Scan for the cell matching the given text and deliver its (x, y) coordinate at center. 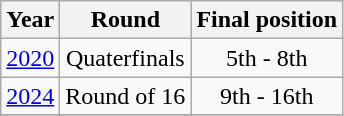
Final position (267, 20)
Round of 16 (126, 96)
5th - 8th (267, 58)
Round (126, 20)
2024 (30, 96)
2020 (30, 58)
Quaterfinals (126, 58)
9th - 16th (267, 96)
Year (30, 20)
